Find where the given text appears and provide that cell's center as [X, Y] coordinate. 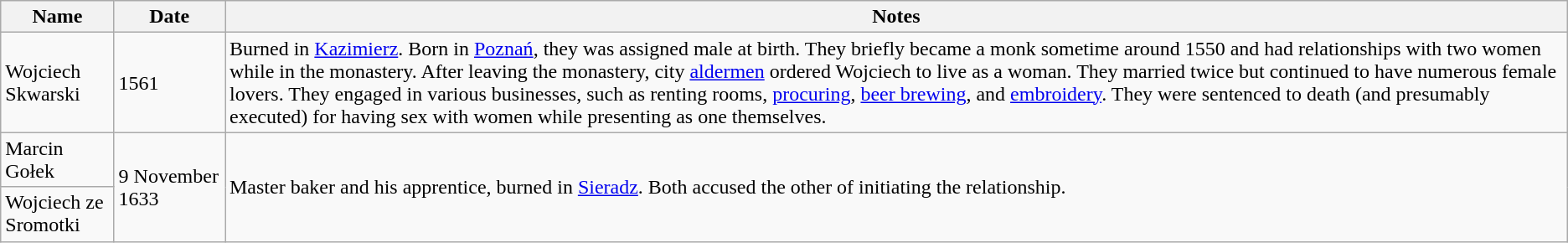
1561 [169, 82]
Name [57, 17]
Wojciech Skwarski [57, 82]
Date [169, 17]
Wojciech ze Sromotki [57, 215]
Notes [896, 17]
9 November 1633 [169, 187]
Master baker and his apprentice, burned in Sieradz. Both accused the other of initiating the relationship. [896, 187]
Marcin Gołek [57, 159]
